Determine the [X, Y] coordinate at the center of the cell enclosing the given text.  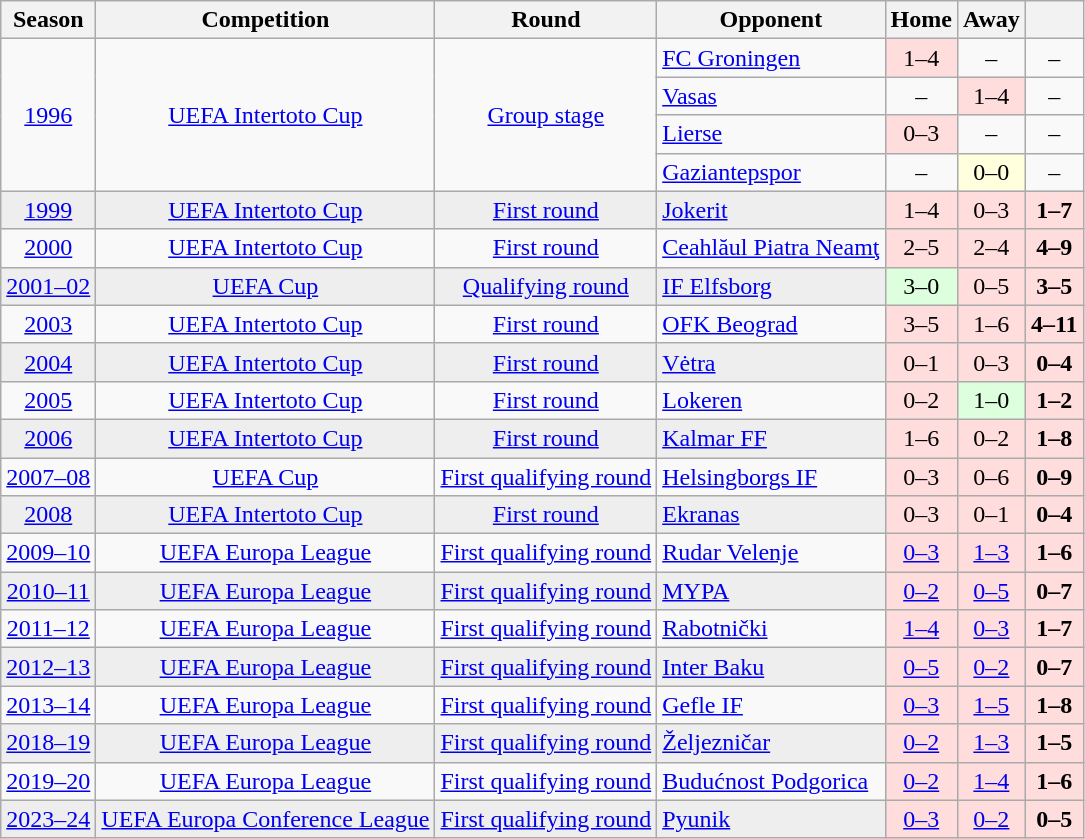
Away [991, 20]
1999 [48, 210]
2–5 [921, 248]
Season [48, 20]
4–9 [1054, 248]
Vasas [771, 96]
Lierse [771, 134]
3–0 [921, 286]
2008 [48, 515]
Ekranas [771, 515]
Opponent [771, 20]
2023–24 [48, 819]
Jokerit [771, 210]
0–0 [991, 172]
2012–13 [48, 667]
2004 [48, 362]
2001–02 [48, 286]
Gaziantepspor [771, 172]
MYPA [771, 591]
Competition [266, 20]
Lokeren [771, 400]
Budućnost Podgorica [771, 781]
2013–14 [48, 705]
Kalmar FF [771, 438]
1996 [48, 115]
2011–12 [48, 629]
2018–19 [48, 743]
Vėtra [771, 362]
Home [921, 20]
2009–10 [48, 553]
Ceahlăul Piatra Neamţ [771, 248]
2–4 [991, 248]
1–0 [991, 400]
FC Groningen [771, 58]
Group stage [546, 115]
Rabotnički [771, 629]
Rudar Velenje [771, 553]
2005 [48, 400]
2007–08 [48, 477]
2000 [48, 248]
2006 [48, 438]
Round [546, 20]
Helsingborgs IF [771, 477]
UEFA Europa Conference League [266, 819]
4–11 [1054, 324]
2003 [48, 324]
1–2 [1054, 400]
Inter Baku [771, 667]
Pyunik [771, 819]
Željezničar [771, 743]
OFK Beograd [771, 324]
0–9 [1054, 477]
IF Elfsborg [771, 286]
Qualifying round [546, 286]
Gefle IF [771, 705]
2019–20 [48, 781]
2010–11 [48, 591]
0–6 [991, 477]
